Search for the cell housing the specified text and yield its [X, Y] center coordinate. 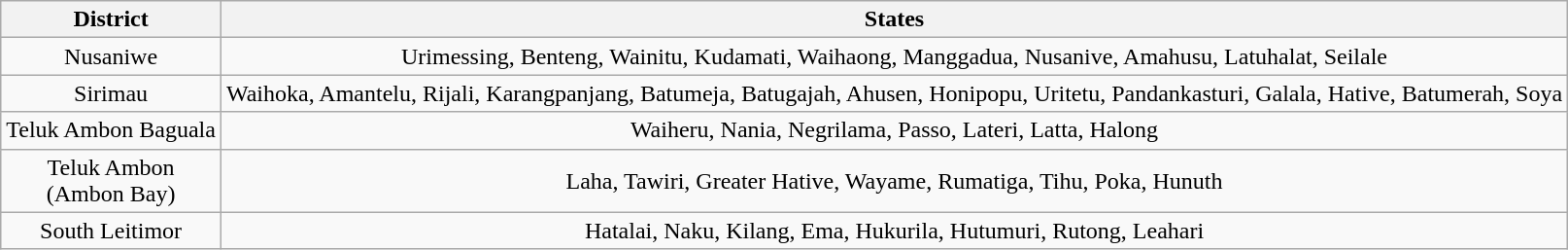
Laha, Tawiri, Greater Hative, Wayame, Rumatiga, Tihu, Poka, Hunuth [894, 181]
Waiheru, Nania, Negrilama, Passo, Lateri, Latta, Halong [894, 130]
Waihoka, Amantelu, Rijali, Karangpanjang, Batumeja, Batugajah, Ahusen, Honipopu, Uritetu, Pandankasturi, Galala, Hative, Batumerah, Soya [894, 93]
Hatalai, Naku, Kilang, Ema, Hukurila, Hutumuri, Rutong, Leahari [894, 231]
Teluk Ambon (Ambon Bay) [111, 181]
South Leitimor [111, 231]
Nusaniwe [111, 56]
District [111, 19]
Sirimau [111, 93]
Urimessing, Benteng, Wainitu, Kudamati, Waihaong, Manggadua, Nusanive, Amahusu, Latuhalat, Seilale [894, 56]
Teluk Ambon Baguala [111, 130]
States [894, 19]
